Search for the cell housing the specified text and yield its (X, Y) center coordinate. 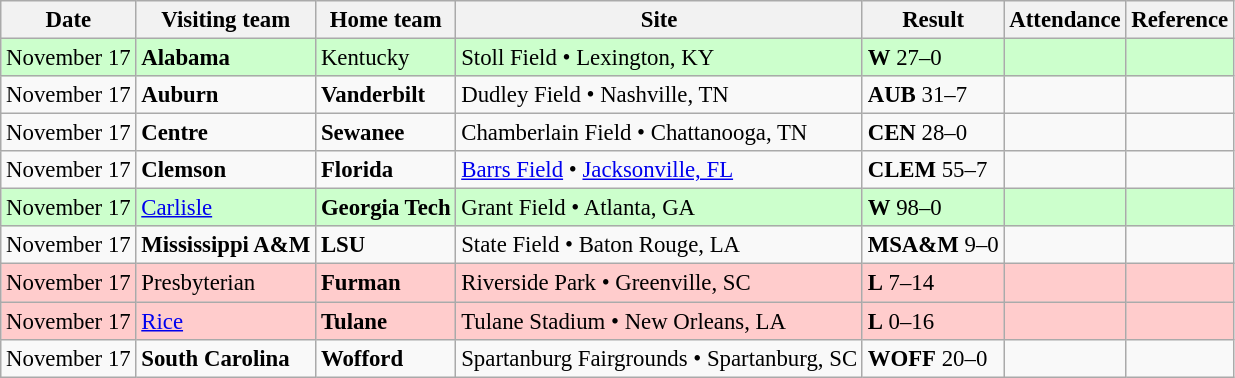
Carlisle (226, 208)
W 27–0 (933, 58)
W 98–0 (933, 208)
Clemson (226, 170)
Wofford (386, 358)
State Field • Baton Rouge, LA (659, 245)
AUB 31–7 (933, 95)
Chamberlain Field • Chattanooga, TN (659, 133)
Georgia Tech (386, 208)
Tulane (386, 321)
Barrs Field • Jacksonville, FL (659, 170)
Riverside Park • Greenville, SC (659, 283)
WOFF 20–0 (933, 358)
CLEM 55–7 (933, 170)
Visiting team (226, 20)
CEN 28–0 (933, 133)
Alabama (226, 58)
Reference (1180, 20)
Furman (386, 283)
Grant Field • Atlanta, GA (659, 208)
Sewanee (386, 133)
Result (933, 20)
Tulane Stadium • New Orleans, LA (659, 321)
Attendance (1065, 20)
L 0–16 (933, 321)
Stoll Field • Lexington, KY (659, 58)
Dudley Field • Nashville, TN (659, 95)
Date (68, 20)
Mississippi A&M (226, 245)
Centre (226, 133)
Site (659, 20)
Home team (386, 20)
South Carolina (226, 358)
Vanderbilt (386, 95)
MSA&M 9–0 (933, 245)
LSU (386, 245)
L 7–14 (933, 283)
Spartanburg Fairgrounds • Spartanburg, SC (659, 358)
Presbyterian (226, 283)
Kentucky (386, 58)
Rice (226, 321)
Florida (386, 170)
Auburn (226, 95)
